Determine the (X, Y) coordinate at the center of the cell enclosing the given text.  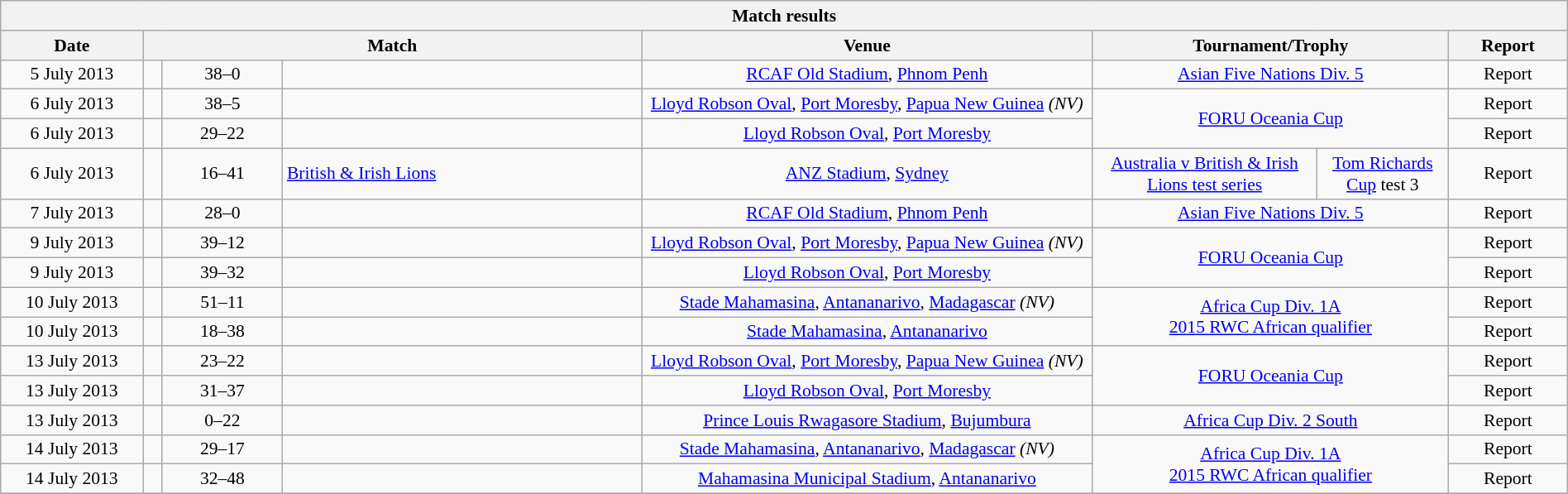
British & Irish Lions (462, 174)
39–12 (222, 243)
32–48 (222, 479)
ANZ Stadium, Sydney (867, 174)
Match results (784, 16)
39–32 (222, 273)
Tom Richards Cup test 3 (1383, 174)
Tournament/Trophy (1270, 46)
29–22 (222, 134)
Prince Louis Rwagasore Stadium, Bujumbura (867, 420)
38–0 (222, 74)
51–11 (222, 302)
Stade Mahamasina, Antananarivo (867, 332)
7 July 2013 (72, 213)
Match (392, 46)
28–0 (222, 213)
Venue (867, 46)
Australia v British & Irish Lions test series (1204, 174)
5 July 2013 (72, 74)
Date (72, 46)
29–17 (222, 449)
18–38 (222, 332)
0–22 (222, 420)
Africa Cup Div. 2 South (1270, 420)
23–22 (222, 362)
31–37 (222, 391)
Mahamasina Municipal Stadium, Antananarivo (867, 479)
16–41 (222, 174)
38–5 (222, 104)
